Detect which cell encompasses the target text, then output its (X, Y) center coordinate. 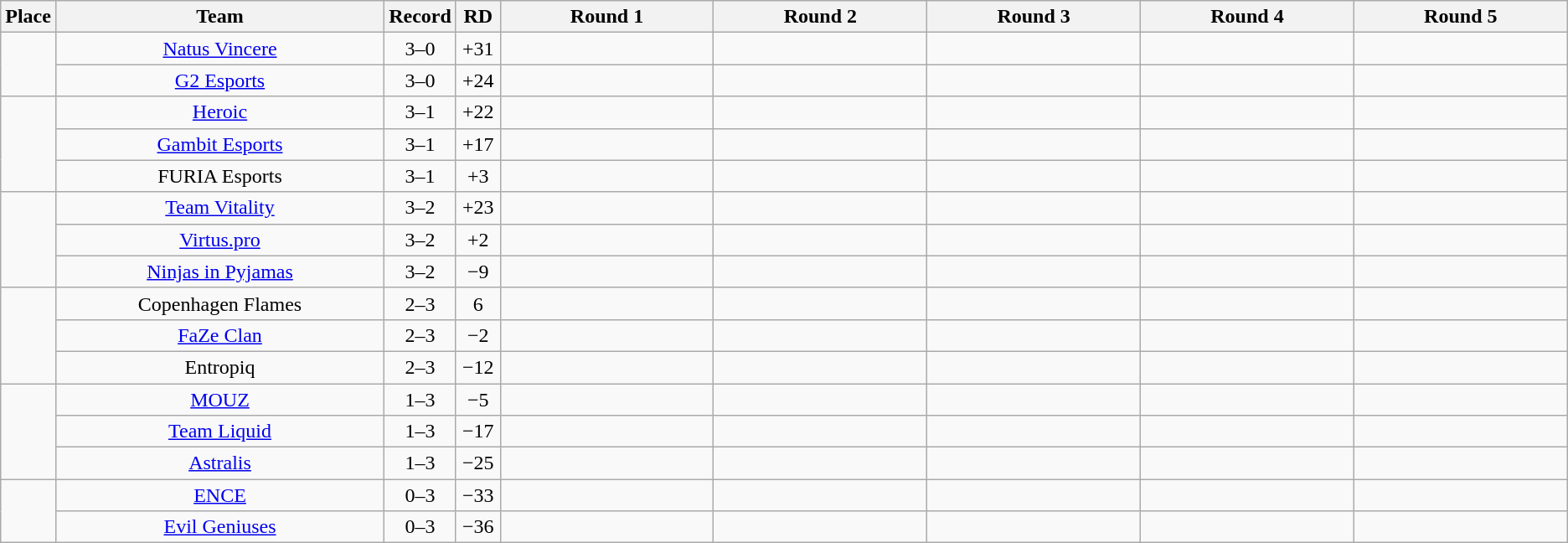
Virtus.pro (219, 240)
−9 (477, 271)
Evil Geniuses (219, 527)
FURIA Esports (219, 176)
Astralis (219, 463)
Place (28, 17)
+2 (477, 240)
Record (420, 17)
−36 (477, 527)
Natus Vincere (219, 49)
Heroic (219, 112)
−12 (477, 367)
−5 (477, 400)
+23 (477, 208)
+17 (477, 144)
+3 (477, 176)
Copenhagen Flames (219, 303)
6 (477, 303)
+24 (477, 80)
Ninjas in Pyjamas (219, 271)
Round 4 (1248, 17)
−17 (477, 432)
ENCE (219, 495)
−25 (477, 463)
+22 (477, 112)
RD (477, 17)
Gambit Esports (219, 144)
Round 2 (821, 17)
Team Liquid (219, 432)
MOUZ (219, 400)
Round 5 (1461, 17)
Round 3 (1034, 17)
FaZe Clan (219, 335)
−2 (477, 335)
+31 (477, 49)
Team (219, 17)
−33 (477, 495)
Entropiq (219, 367)
G2 Esports (219, 80)
Round 1 (606, 17)
Team Vitality (219, 208)
